For the text-containing cell, return its midpoint in [x, y] coordinate format. 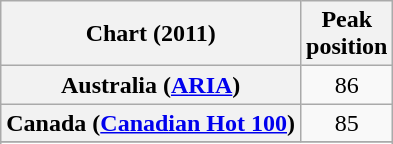
86 [347, 85]
85 [347, 123]
Australia (ARIA) [151, 85]
Chart (2011) [151, 34]
Peakposition [347, 34]
Canada (Canadian Hot 100) [151, 123]
